Output the [x, y] coordinate of the center of the cell containing the given text.  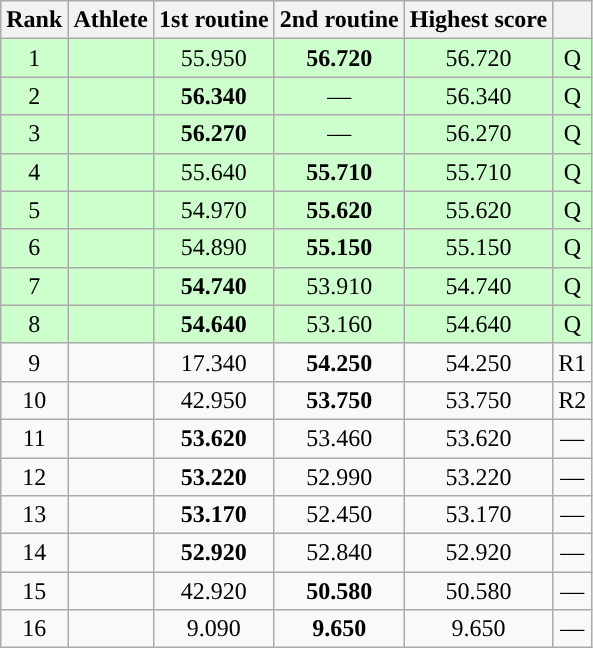
2nd routine [339, 20]
55.640 [214, 172]
R1 [572, 362]
17.340 [214, 362]
1 [34, 58]
2 [34, 96]
6 [34, 248]
1st routine [214, 20]
Highest score [478, 20]
5 [34, 210]
7 [34, 286]
9.090 [214, 629]
55.950 [214, 58]
11 [34, 438]
4 [34, 172]
Athlete [111, 20]
54.970 [214, 210]
R2 [572, 400]
9 [34, 362]
16 [34, 629]
14 [34, 553]
12 [34, 477]
52.450 [339, 515]
53.460 [339, 438]
53.160 [339, 324]
54.890 [214, 248]
15 [34, 591]
Rank [34, 20]
8 [34, 324]
10 [34, 400]
52.840 [339, 553]
52.990 [339, 477]
42.950 [214, 400]
42.920 [214, 591]
13 [34, 515]
3 [34, 134]
53.910 [339, 286]
